For the text-containing cell, return its midpoint in [X, Y] coordinate format. 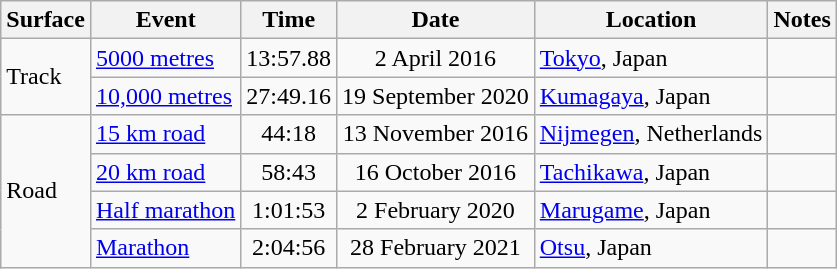
Kumagaya, Japan [651, 96]
13 November 2016 [436, 134]
44:18 [289, 134]
16 October 2016 [436, 172]
58:43 [289, 172]
Tokyo, Japan [651, 58]
Marugame, Japan [651, 210]
2 April 2016 [436, 58]
Marathon [165, 248]
15 km road [165, 134]
28 February 2021 [436, 248]
5000 metres [165, 58]
19 September 2020 [436, 96]
1:01:53 [289, 210]
Event [165, 20]
Surface [46, 20]
Otsu, Japan [651, 248]
Road [46, 191]
Date [436, 20]
Tachikawa, Japan [651, 172]
10,000 metres [165, 96]
2:04:56 [289, 248]
Nijmegen, Netherlands [651, 134]
Track [46, 77]
Time [289, 20]
20 km road [165, 172]
2 February 2020 [436, 210]
Location [651, 20]
27:49.16 [289, 96]
Half marathon [165, 210]
Notes [802, 20]
13:57.88 [289, 58]
